Find where the given text appears and provide that cell's center as (x, y) coordinate. 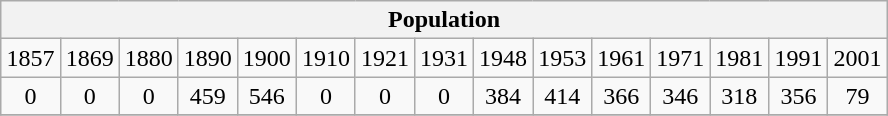
1971 (680, 58)
1900 (266, 58)
356 (798, 96)
1981 (740, 58)
1890 (208, 58)
366 (622, 96)
546 (266, 96)
459 (208, 96)
414 (562, 96)
1961 (622, 58)
2001 (858, 58)
346 (680, 96)
1869 (90, 58)
1931 (444, 58)
1948 (504, 58)
1857 (30, 58)
1953 (562, 58)
1991 (798, 58)
1921 (384, 58)
384 (504, 96)
79 (858, 96)
Population (444, 20)
318 (740, 96)
1880 (148, 58)
1910 (326, 58)
